Capture the cell that displays the provided text and extract its [X, Y] central coordinate. 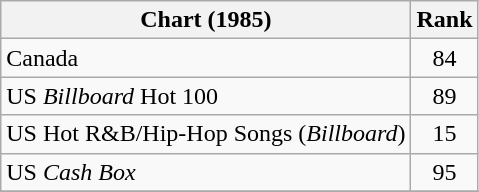
Rank [444, 20]
Chart (1985) [206, 20]
15 [444, 134]
89 [444, 96]
US Hot R&B/Hip-Hop Songs (Billboard) [206, 134]
US Billboard Hot 100 [206, 96]
Canada [206, 58]
US Cash Box [206, 172]
95 [444, 172]
84 [444, 58]
